Detect which cell encompasses the target text, then output its (X, Y) center coordinate. 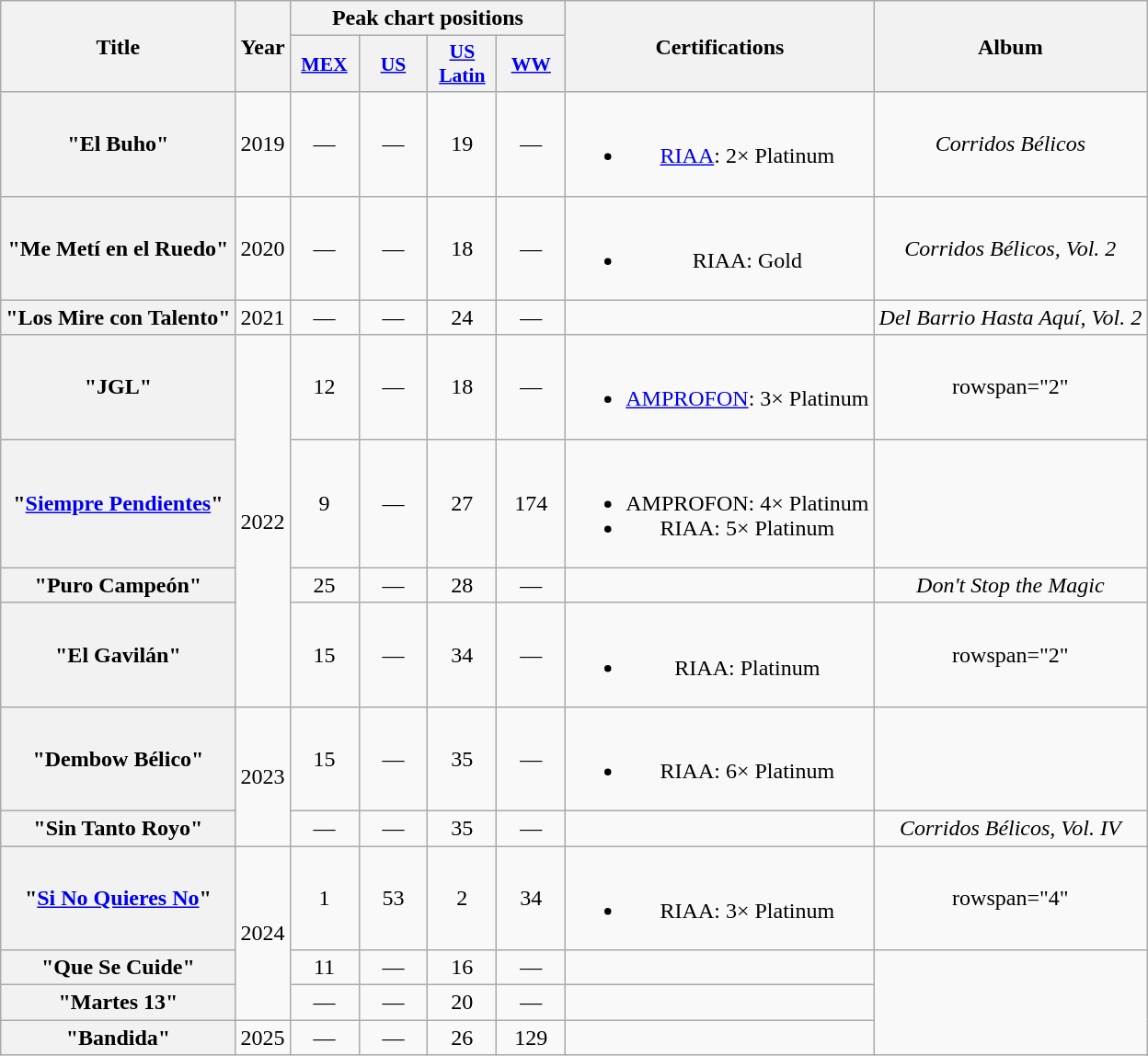
2023 (263, 776)
Peak chart positions (428, 18)
27 (462, 503)
"Si No Quieres No" (118, 898)
"Sin Tanto Royo" (118, 828)
Title (118, 46)
20 (462, 1003)
16 (462, 968)
28 (462, 585)
AMPROFON: 3× Platinum (719, 386)
"JGL" (118, 386)
RIAA: Gold (719, 248)
2020 (263, 248)
RIAA: 3× Platinum (719, 898)
"Los Mire con Talento" (118, 317)
RIAA: 2× Platinum (719, 143)
Album (1010, 46)
"Martes 13" (118, 1003)
Del Barrio Hasta Aquí, Vol. 2 (1010, 317)
9 (324, 503)
Certifications (719, 46)
RIAA: 6× Platinum (719, 758)
2024 (263, 933)
"Que Se Cuide" (118, 968)
2022 (263, 521)
26 (462, 1038)
25 (324, 585)
"Bandida" (118, 1038)
11 (324, 968)
Year (263, 46)
174 (532, 503)
"Siempre Pendientes" (118, 503)
MEX (324, 64)
"Dembow Bélico" (118, 758)
AMPROFON: 4× PlatinumRIAA: 5× Platinum (719, 503)
2 (462, 898)
2021 (263, 317)
"Me Metí en el Ruedo" (118, 248)
"El Gavilán" (118, 655)
WW (532, 64)
rowspan="4" (1010, 898)
"Puro Campeón" (118, 585)
12 (324, 386)
Corridos Bélicos (1010, 143)
RIAA: Platinum (719, 655)
19 (462, 143)
2019 (263, 143)
2025 (263, 1038)
1 (324, 898)
Don't Stop the Magic (1010, 585)
USLatin (462, 64)
129 (532, 1038)
US (394, 64)
"El Buho" (118, 143)
24 (462, 317)
Corridos Bélicos, Vol. IV (1010, 828)
Corridos Bélicos, Vol. 2 (1010, 248)
53 (394, 898)
